Identify which cell holds the provided text, then report its (x, y) central coordinate. 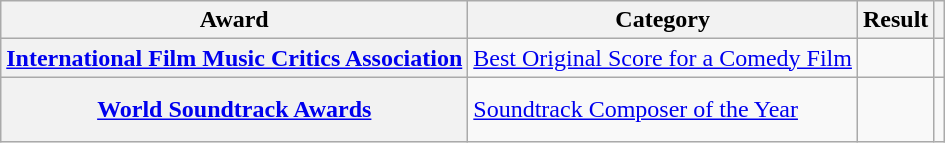
Result (895, 20)
Award (234, 20)
World Soundtrack Awards (234, 110)
Best Original Score for a Comedy Film (663, 58)
International Film Music Critics Association (234, 58)
Soundtrack Composer of the Year (663, 110)
Category (663, 20)
